Extract the [x, y] coordinate from the center of the cell holding the provided text.  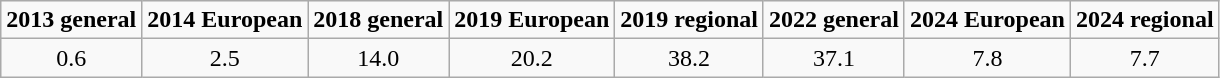
38.2 [690, 58]
2024 European [987, 20]
37.1 [834, 58]
7.7 [1144, 58]
2.5 [225, 58]
2019 European [532, 20]
14.0 [378, 58]
20.2 [532, 58]
2018 general [378, 20]
2013 general [72, 20]
2019 regional [690, 20]
2024 regional [1144, 20]
7.8 [987, 58]
2022 general [834, 20]
0.6 [72, 58]
2014 European [225, 20]
